Search for the cell housing the specified text and yield its (X, Y) center coordinate. 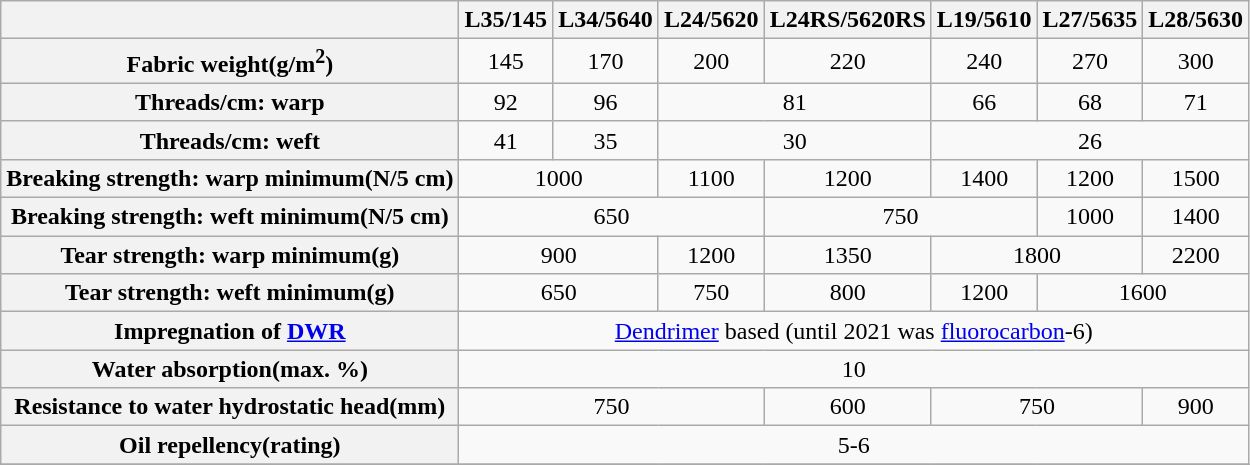
Threads/cm: weft (230, 140)
Breaking strength: warp minimum(N/5 cm) (230, 178)
145 (506, 62)
30 (794, 140)
1350 (848, 255)
L35/145 (506, 20)
Breaking strength: weft minimum(N/5 cm) (230, 217)
Impregnation of DWR (230, 331)
26 (1090, 140)
96 (606, 102)
41 (506, 140)
300 (1196, 62)
Fabric weight(g/m2) (230, 62)
270 (1090, 62)
Oil repellency(rating) (230, 445)
L28/5630 (1196, 20)
92 (506, 102)
Water absorption(max. %) (230, 369)
Tear strength: warp minimum(g) (230, 255)
200 (711, 62)
800 (848, 293)
Threads/cm: warp (230, 102)
Dendrimer based (until 2021 was fluorocarbon-6) (854, 331)
68 (1090, 102)
35 (606, 140)
600 (848, 407)
66 (984, 102)
L24/5620 (711, 20)
5-6 (854, 445)
Tear strength: weft minimum(g) (230, 293)
1800 (1037, 255)
L27/5635 (1090, 20)
1100 (711, 178)
10 (854, 369)
71 (1196, 102)
Resistance to water hydrostatic head(mm) (230, 407)
220 (848, 62)
2200 (1196, 255)
170 (606, 62)
L19/5610 (984, 20)
L34/5640 (606, 20)
81 (794, 102)
240 (984, 62)
1500 (1196, 178)
L24RS/5620RS (848, 20)
1600 (1143, 293)
